Determine the [x, y] coordinate at the center of the cell enclosing the given text.  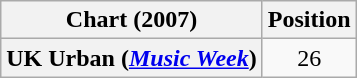
Chart (2007) [132, 20]
26 [309, 58]
Position [309, 20]
UK Urban (Music Week) [132, 58]
